Identify which cell holds the provided text, then report its [X, Y] central coordinate. 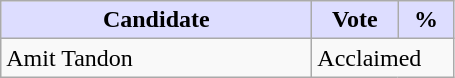
Acclaimed [383, 58]
Candidate [156, 20]
Amit Tandon [156, 58]
Vote [355, 20]
% [426, 20]
